Return [x, y] of the center of cell containing provided text 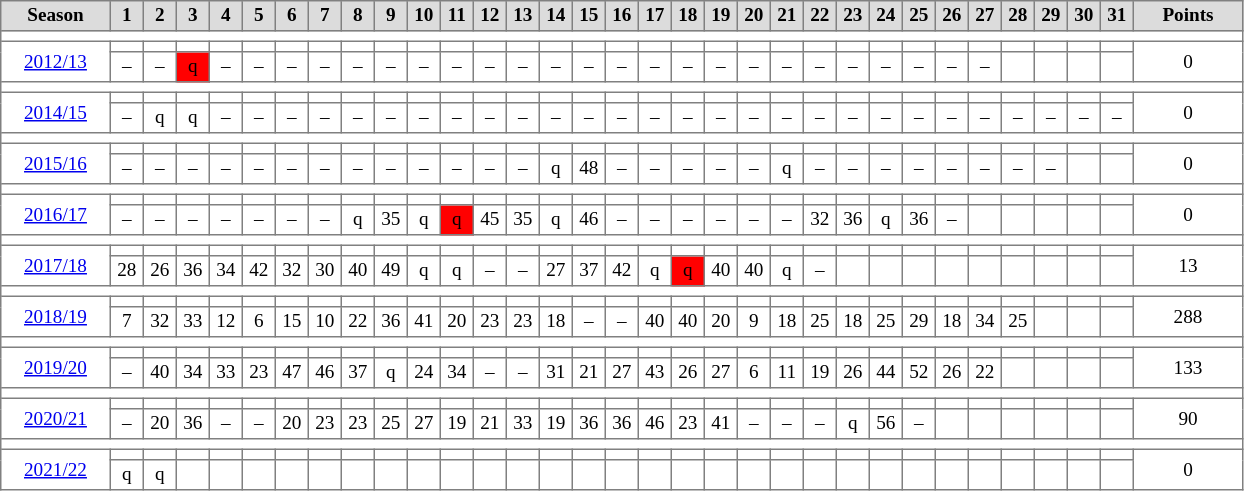
43 [654, 373]
2016/17 [56, 214]
90 [1188, 418]
2015/16 [56, 163]
14 [556, 16]
17 [654, 16]
Points [1188, 16]
45 [490, 220]
2020/21 [56, 418]
5 [258, 16]
48 [588, 169]
49 [390, 271]
47 [292, 373]
56 [886, 424]
4 [226, 16]
44 [886, 373]
2021/22 [56, 469]
2017/18 [56, 265]
8 [358, 16]
2019/20 [56, 367]
52 [918, 373]
Season [56, 16]
2012/13 [56, 61]
3 [192, 16]
16 [622, 16]
2018/19 [56, 316]
288 [1188, 316]
2 [160, 16]
133 [1188, 367]
1 [126, 16]
2014/15 [56, 112]
